Scan for the cell matching the given text and deliver its [X, Y] coordinate at center. 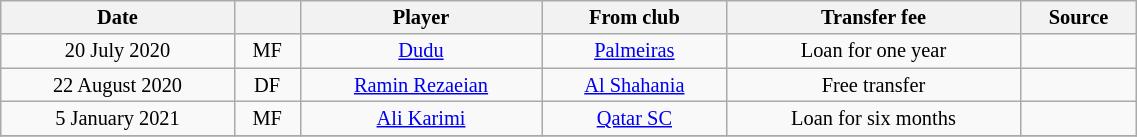
Palmeiras [634, 51]
Loan for six months [874, 118]
5 January 2021 [118, 118]
DF [267, 85]
20 July 2020 [118, 51]
Dudu [421, 51]
From club [634, 17]
Source [1078, 17]
Qatar SC [634, 118]
Al Shahania [634, 85]
Transfer fee [874, 17]
22 August 2020 [118, 85]
Ramin Rezaeian [421, 85]
Player [421, 17]
Loan for one year [874, 51]
Free transfer [874, 85]
Date [118, 17]
Ali Karimi [421, 118]
